Return (X, Y) of the center of cell containing provided text 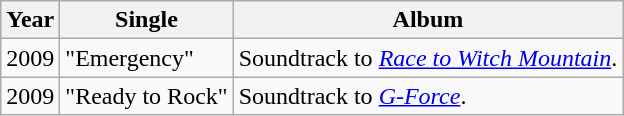
Single (146, 20)
Soundtrack to G-Force. (428, 96)
Year (30, 20)
"Ready to Rock" (146, 96)
Album (428, 20)
"Emergency" (146, 58)
Soundtrack to Race to Witch Mountain. (428, 58)
